Extract the (x, y) coordinate from the center of the cell holding the provided text.  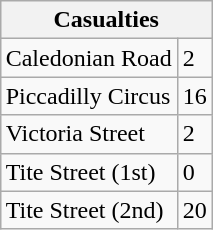
0 (194, 172)
Casualties (106, 20)
Caledonian Road (88, 58)
20 (194, 210)
Piccadilly Circus (88, 96)
Victoria Street (88, 134)
Tite Street (2nd) (88, 210)
Tite Street (1st) (88, 172)
16 (194, 96)
